Determine the [X, Y] coordinate at the center of the cell enclosing the given text.  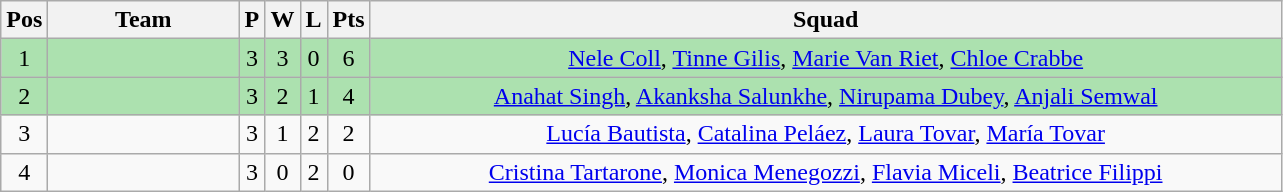
Team [144, 20]
Nele Coll, Tinne Gilis, Marie Van Riet, Chloe Crabbe [826, 58]
Pts [348, 20]
L [314, 20]
Anahat Singh, Akanksha Salunkhe, Nirupama Dubey, Anjali Semwal [826, 96]
Cristina Tartarone, Monica Menegozzi, Flavia Miceli, Beatrice Filippi [826, 172]
W [282, 20]
Squad [826, 20]
P [252, 20]
6 [348, 58]
Pos [24, 20]
Lucía Bautista, Catalina Peláez, Laura Tovar, María Tovar [826, 134]
